Find where the given text appears and provide that cell's center as [x, y] coordinate. 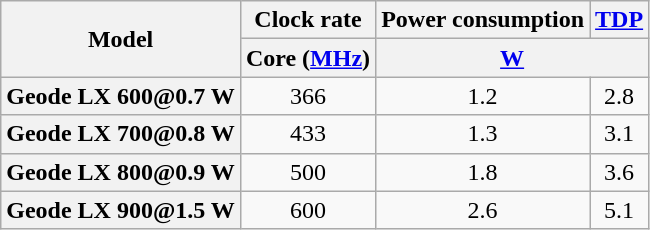
3.1 [620, 134]
Geode LX 900@1.5 W [121, 210]
Clock rate [308, 20]
433 [308, 134]
1.2 [483, 96]
2.6 [483, 210]
5.1 [620, 210]
Geode LX 800@0.9 W [121, 172]
600 [308, 210]
Model [121, 39]
Geode LX 600@0.7 W [121, 96]
W [512, 58]
TDP [620, 20]
500 [308, 172]
Geode LX 700@0.8 W [121, 134]
3.6 [620, 172]
1.3 [483, 134]
Core (MHz) [308, 58]
1.8 [483, 172]
2.8 [620, 96]
366 [308, 96]
Power consumption [483, 20]
